Extract the [x, y] coordinate from the center of the cell holding the provided text.  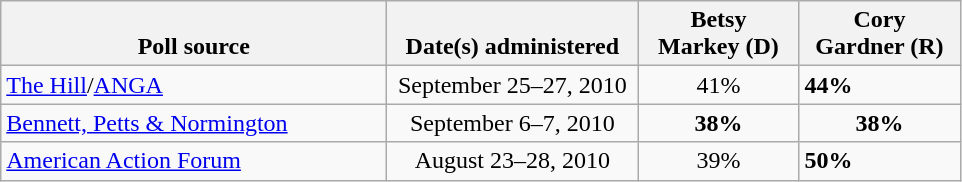
BetsyMarkey (D) [718, 34]
44% [880, 85]
Date(s) administered [512, 34]
September 6–7, 2010 [512, 123]
CoryGardner (R) [880, 34]
50% [880, 161]
Poll source [194, 34]
39% [718, 161]
September 25–27, 2010 [512, 85]
Bennett, Petts & Normington [194, 123]
American Action Forum [194, 161]
August 23–28, 2010 [512, 161]
41% [718, 85]
The Hill/ANGA [194, 85]
